Pinpoint the cell where the given text exists, returning its [X, Y] midpoint coordinate. 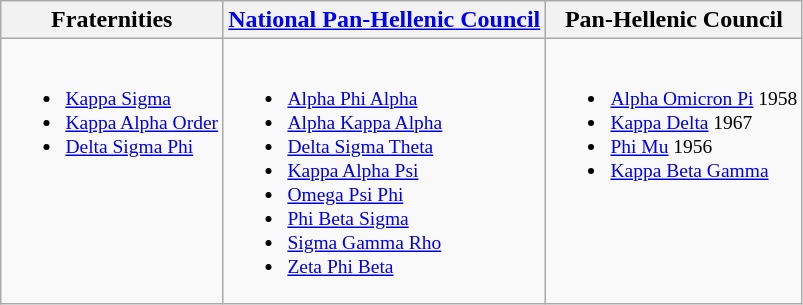
Kappa SigmaKappa Alpha OrderDelta Sigma Phi [112, 171]
Alpha Phi AlphaAlpha Kappa AlphaDelta Sigma ThetaKappa Alpha PsiOmega Psi PhiPhi Beta SigmaSigma Gamma RhoZeta Phi Beta [384, 171]
Fraternities [112, 20]
National Pan-Hellenic Council [384, 20]
Pan-Hellenic Council [674, 20]
Alpha Omicron Pi 1958Kappa Delta 1967Phi Mu 1956Kappa Beta Gamma [674, 171]
